Capture the cell that displays the provided text and extract its (X, Y) central coordinate. 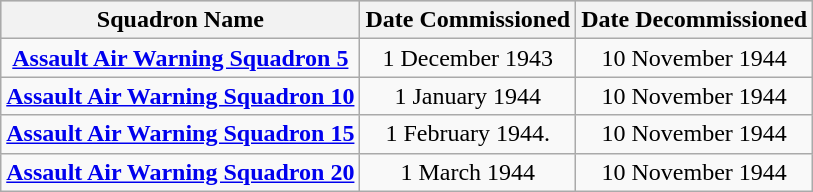
Assault Air Warning Squadron 15 (180, 134)
Date Commissioned (468, 20)
1 January 1944 (468, 96)
Date Decommissioned (694, 20)
Assault Air Warning Squadron 10 (180, 96)
Squadron Name (180, 20)
Assault Air Warning Squadron 5 (180, 58)
1 March 1944 (468, 172)
1 December 1943 (468, 58)
1 February 1944. (468, 134)
Assault Air Warning Squadron 20 (180, 172)
